Find where the given text appears and provide that cell's center as (X, Y) coordinate. 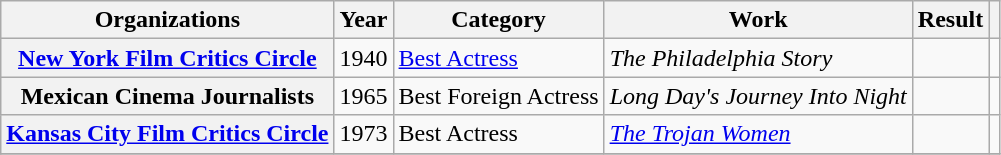
Best Foreign Actress (498, 96)
Category (498, 20)
Year (364, 20)
The Philadelphia Story (758, 58)
Organizations (168, 20)
1965 (364, 96)
1973 (364, 134)
Kansas City Film Critics Circle (168, 134)
Mexican Cinema Journalists (168, 96)
Long Day's Journey Into Night (758, 96)
1940 (364, 58)
Work (758, 20)
The Trojan Women (758, 134)
New York Film Critics Circle (168, 58)
Result (950, 20)
